For the text-containing cell, return its midpoint in [X, Y] coordinate format. 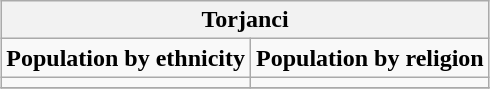
Population by religion [370, 58]
Population by ethnicity [126, 58]
Torjanci [245, 20]
